Pinpoint the cell where the given text exists, returning its [X, Y] midpoint coordinate. 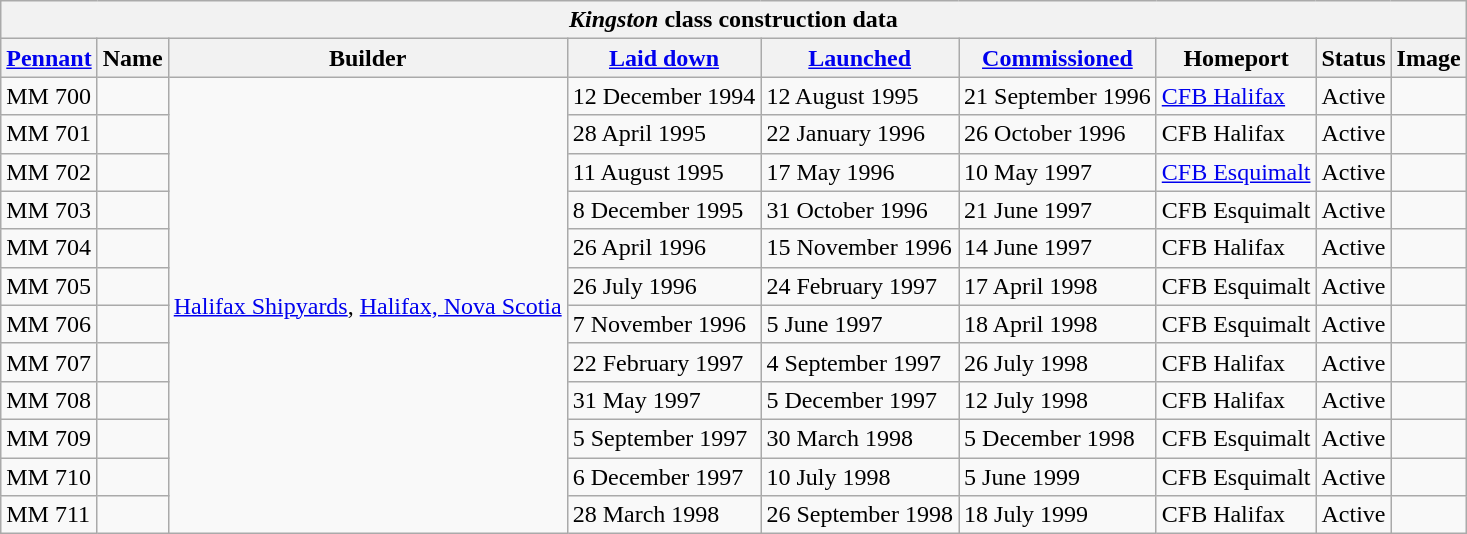
MM 710 [49, 477]
Kingston class construction data [734, 20]
17 April 1998 [1058, 286]
12 December 1994 [664, 96]
5 December 1997 [860, 400]
MM 709 [49, 438]
24 February 1997 [860, 286]
MM 700 [49, 96]
MM 703 [49, 210]
12 July 1998 [1058, 400]
10 May 1997 [1058, 172]
MM 701 [49, 134]
18 July 1999 [1058, 515]
MM 702 [49, 172]
5 September 1997 [664, 438]
Name [132, 58]
11 August 1995 [664, 172]
Homeport [1236, 58]
Laid down [664, 58]
21 September 1996 [1058, 96]
26 April 1996 [664, 248]
10 July 1998 [860, 477]
7 November 1996 [664, 324]
Commissioned [1058, 58]
Status [1354, 58]
MM 711 [49, 515]
26 July 1996 [664, 286]
5 December 1998 [1058, 438]
5 June 1997 [860, 324]
MM 707 [49, 362]
Builder [368, 58]
4 September 1997 [860, 362]
15 November 1996 [860, 248]
22 February 1997 [664, 362]
26 September 1998 [860, 515]
28 March 1998 [664, 515]
17 May 1996 [860, 172]
21 June 1997 [1058, 210]
5 June 1999 [1058, 477]
Halifax Shipyards, Halifax, Nova Scotia [368, 306]
14 June 1997 [1058, 248]
22 January 1996 [860, 134]
6 December 1997 [664, 477]
26 July 1998 [1058, 362]
Image [1428, 58]
Pennant [49, 58]
12 August 1995 [860, 96]
MM 704 [49, 248]
31 October 1996 [860, 210]
Launched [860, 58]
MM 706 [49, 324]
8 December 1995 [664, 210]
30 March 1998 [860, 438]
31 May 1997 [664, 400]
28 April 1995 [664, 134]
26 October 1996 [1058, 134]
18 April 1998 [1058, 324]
MM 705 [49, 286]
MM 708 [49, 400]
